Find where the given text appears and provide that cell's center as (x, y) coordinate. 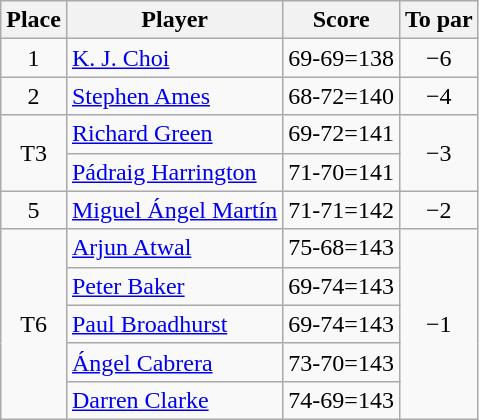
71-71=142 (342, 210)
Miguel Ángel Martín (174, 210)
−2 (438, 210)
Score (342, 20)
Paul Broadhurst (174, 324)
68-72=140 (342, 96)
T3 (34, 153)
Ángel Cabrera (174, 362)
Player (174, 20)
−1 (438, 324)
−6 (438, 58)
74-69=143 (342, 400)
69-69=138 (342, 58)
69-72=141 (342, 134)
T6 (34, 324)
Stephen Ames (174, 96)
71-70=141 (342, 172)
Peter Baker (174, 286)
Richard Green (174, 134)
To par (438, 20)
1 (34, 58)
−3 (438, 153)
2 (34, 96)
Darren Clarke (174, 400)
−4 (438, 96)
K. J. Choi (174, 58)
Place (34, 20)
73-70=143 (342, 362)
5 (34, 210)
Pádraig Harrington (174, 172)
Arjun Atwal (174, 248)
75-68=143 (342, 248)
